Extract the [X, Y] coordinate from the center of the cell holding the provided text.  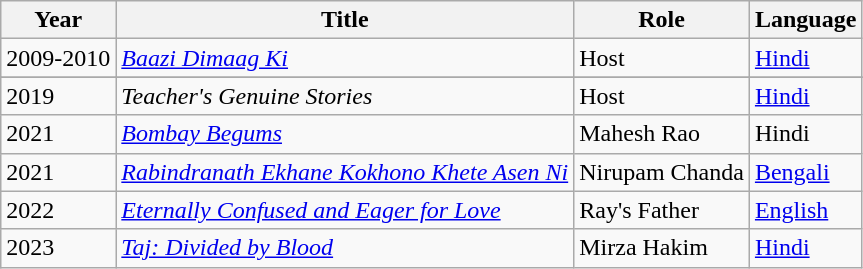
Year [58, 20]
2022 [58, 210]
Ray's Father [662, 210]
Rabindranath Ekhane Kokhono Khete Asen Ni [345, 172]
Nirupam Chanda [662, 172]
Teacher's Genuine Stories [345, 96]
Role [662, 20]
Title [345, 20]
2009-2010 [58, 58]
2019 [58, 96]
Eternally Confused and Eager for Love [345, 210]
Taj: Divided by Blood [345, 248]
2023 [58, 248]
Mahesh Rao [662, 134]
English [805, 210]
Bengali [805, 172]
Baazi Dimaag Ki [345, 58]
Language [805, 20]
Bombay Begums [345, 134]
Mirza Hakim [662, 248]
